Pinpoint the cell where the given text exists, returning its [x, y] midpoint coordinate. 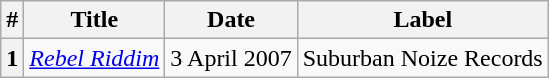
Suburban Noize Records [422, 58]
# [12, 20]
3 April 2007 [231, 58]
Date [231, 20]
1 [12, 58]
Title [94, 20]
Rebel Riddim [94, 58]
Label [422, 20]
